Locate the cell with the specified text and output its (X, Y) center coordinate. 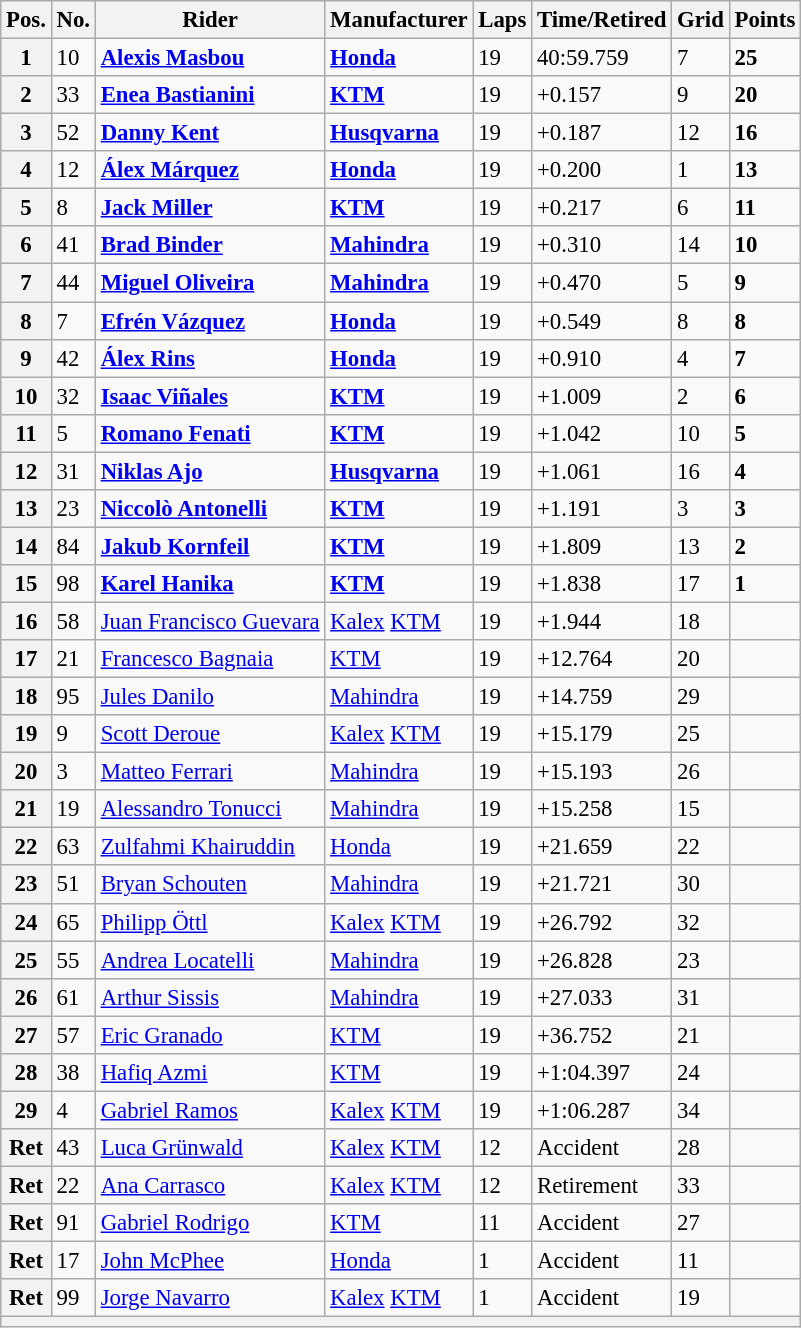
Jakub Kornfeil (210, 546)
Luca Grünwald (210, 1148)
43 (73, 1148)
30 (700, 885)
55 (73, 960)
95 (73, 697)
98 (73, 584)
Time/Retired (602, 20)
+0.549 (602, 321)
+36.752 (602, 1035)
+1:06.287 (602, 1110)
+1.061 (602, 471)
Alexis Masbou (210, 58)
+26.792 (602, 922)
John McPhee (210, 1261)
+0.310 (602, 245)
Jorge Navarro (210, 1298)
Ana Carrasco (210, 1185)
Álex Márquez (210, 170)
40:59.759 (602, 58)
Niccolò Antonelli (210, 509)
+1.809 (602, 546)
+1:04.397 (602, 1073)
Juan Francisco Guevara (210, 621)
63 (73, 847)
Gabriel Ramos (210, 1110)
Francesco Bagnaia (210, 659)
Scott Deroue (210, 734)
Pos. (26, 20)
Alessandro Tonucci (210, 809)
Jules Danilo (210, 697)
+14.759 (602, 697)
Manufacturer (399, 20)
+0.187 (602, 133)
+21.659 (602, 847)
Jack Miller (210, 208)
Philipp Öttl (210, 922)
Hafiq Azmi (210, 1073)
41 (73, 245)
Arthur Sissis (210, 997)
Zulfahmi Khairuddin (210, 847)
34 (700, 1110)
Eric Granado (210, 1035)
Andrea Locatelli (210, 960)
+0.157 (602, 95)
65 (73, 922)
Rider (210, 20)
Efrén Vázquez (210, 321)
Karel Hanika (210, 584)
+1.042 (602, 433)
91 (73, 1223)
+12.764 (602, 659)
+1.944 (602, 621)
+0.200 (602, 170)
+0.217 (602, 208)
Isaac Viñales (210, 396)
61 (73, 997)
Miguel Oliveira (210, 283)
57 (73, 1035)
Niklas Ajo (210, 471)
+27.033 (602, 997)
No. (73, 20)
84 (73, 546)
+1.838 (602, 584)
+0.470 (602, 283)
Points (764, 20)
38 (73, 1073)
58 (73, 621)
Matteo Ferrari (210, 772)
Romano Fenati (210, 433)
44 (73, 283)
99 (73, 1298)
+21.721 (602, 885)
Danny Kent (210, 133)
+0.910 (602, 358)
52 (73, 133)
+1.009 (602, 396)
Brad Binder (210, 245)
Retirement (602, 1185)
+26.828 (602, 960)
Bryan Schouten (210, 885)
Gabriel Rodrigo (210, 1223)
42 (73, 358)
+15.193 (602, 772)
Grid (700, 20)
Álex Rins (210, 358)
51 (73, 885)
Laps (502, 20)
Enea Bastianini (210, 95)
+1.191 (602, 509)
+15.179 (602, 734)
+15.258 (602, 809)
